Output the (x, y) coordinate of the center of the cell containing the given text.  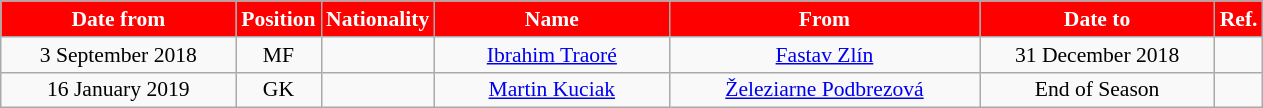
From (824, 19)
3 September 2018 (118, 55)
MF (278, 55)
Ref. (1239, 19)
Nationality (378, 19)
16 January 2019 (118, 90)
Name (552, 19)
Ibrahim Traoré (552, 55)
Železiarne Podbrezová (824, 90)
Position (278, 19)
Date to (1098, 19)
Fastav Zlín (824, 55)
Martin Kuciak (552, 90)
31 December 2018 (1098, 55)
Date from (118, 19)
GK (278, 90)
End of Season (1098, 90)
